Search for the cell housing the specified text and yield its (x, y) center coordinate. 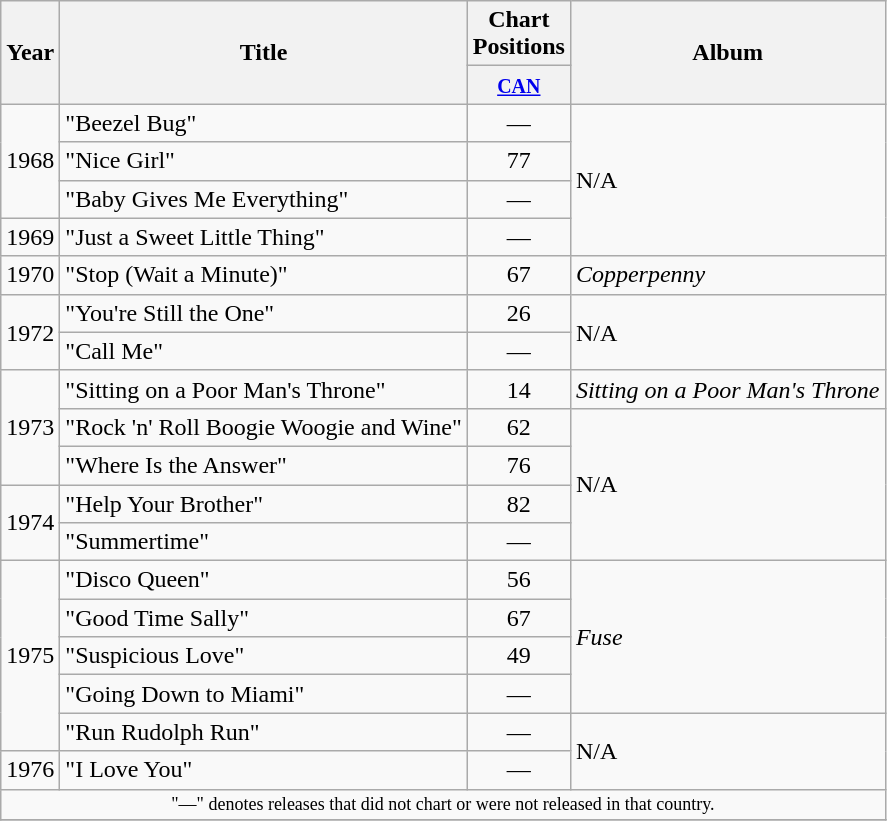
"Call Me" (264, 351)
1968 (30, 161)
1975 (30, 656)
"Suspicious Love" (264, 656)
"Summertime" (264, 542)
1974 (30, 522)
Title (264, 52)
1972 (30, 332)
"Where Is the Answer" (264, 465)
1970 (30, 275)
Fuse (728, 637)
"Just a Sweet Little Thing" (264, 237)
1969 (30, 237)
"Disco Queen" (264, 580)
14 (518, 389)
"Run Rudolph Run" (264, 732)
"—" denotes releases that did not chart or were not released in that country. (443, 804)
"I Love You" (264, 770)
Year (30, 52)
"Baby Gives Me Everything" (264, 199)
Copperpenny (728, 275)
"Help Your Brother" (264, 503)
"You're Still the One" (264, 313)
CAN (518, 85)
"Nice Girl" (264, 161)
"Rock 'n' Roll Boogie Woogie and Wine" (264, 427)
62 (518, 427)
Album (728, 52)
"Going Down to Miami" (264, 694)
26 (518, 313)
77 (518, 161)
82 (518, 503)
56 (518, 580)
Sitting on a Poor Man's Throne (728, 389)
"Sitting on a Poor Man's Throne" (264, 389)
"Stop (Wait a Minute)" (264, 275)
"Good Time Sally" (264, 618)
1973 (30, 427)
Chart Positions (518, 34)
49 (518, 656)
1976 (30, 770)
76 (518, 465)
"Beezel Bug" (264, 123)
